Capture the cell that displays the provided text and extract its [X, Y] central coordinate. 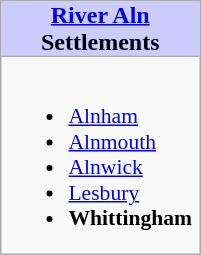
AlnhamAlnmouthAlnwickLesburyWhittingham [100, 155]
River AlnSettlements [100, 29]
